Return the (x, y) coordinate for the center point of the cell that contains the specified text.  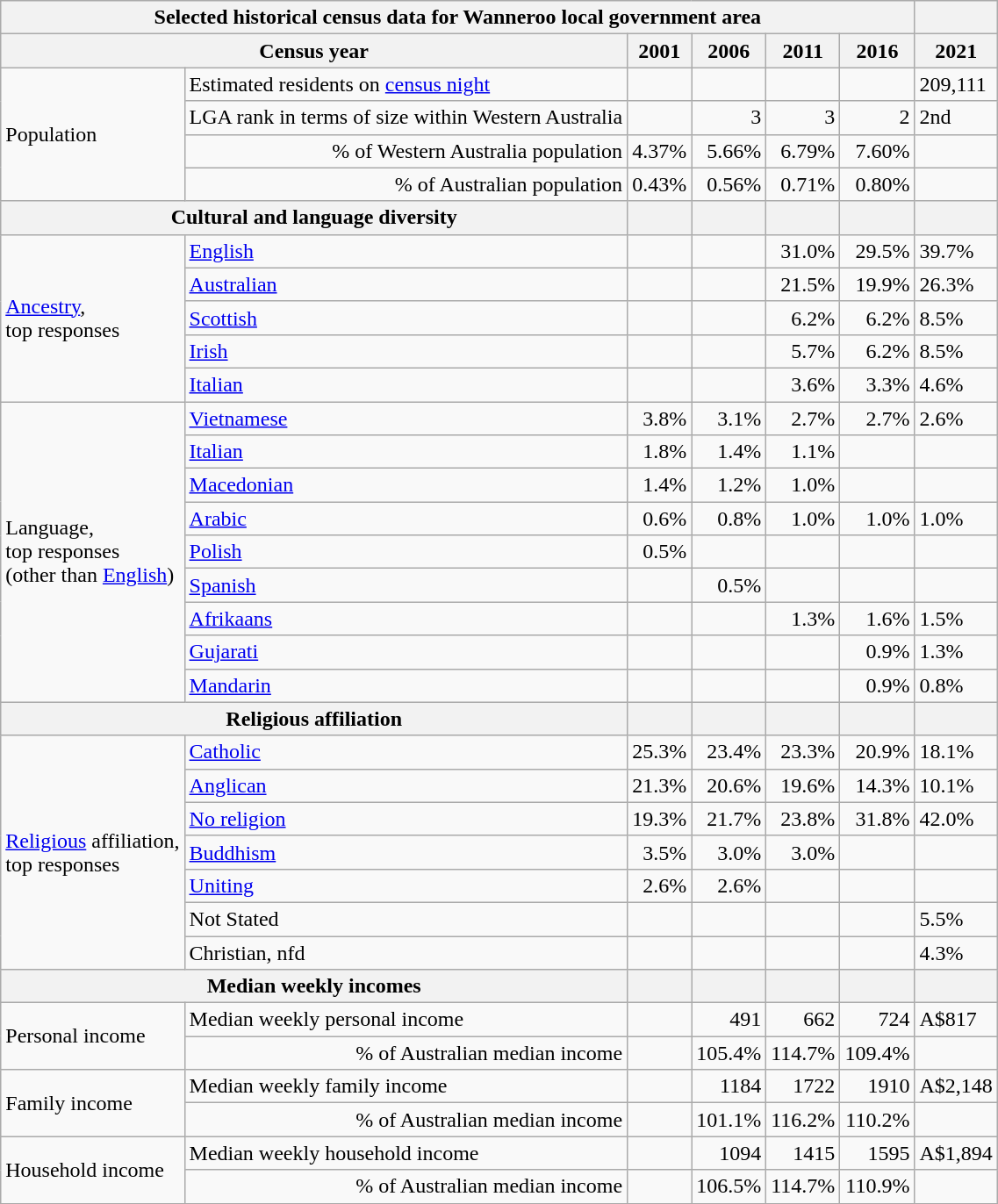
21.3% (660, 785)
Religious affiliation,top responses (93, 852)
Afrikaans (406, 619)
Irish (406, 351)
7.60% (878, 151)
3.3% (878, 384)
2016 (878, 51)
Ancestry,top responses (93, 318)
20.9% (878, 752)
3.1% (729, 419)
Family income (93, 1103)
5.7% (803, 351)
Household income (93, 1170)
10.1% (956, 785)
110.2% (878, 1120)
5.5% (956, 919)
Vietnamese (406, 419)
Spanish (406, 585)
Language,top responses(other than English) (93, 553)
Population (93, 134)
Not Stated (406, 919)
% of Australian population (406, 184)
4.6% (956, 384)
23.3% (803, 752)
Buddhism (406, 852)
Cultural and language diversity (314, 218)
116.2% (803, 1120)
1094 (729, 1153)
2nd (956, 118)
Median weekly incomes (314, 986)
3.8% (660, 419)
101.1% (729, 1120)
21.7% (729, 819)
1184 (729, 1086)
Median weekly household income (406, 1153)
Macedonian (406, 485)
A$817 (956, 1020)
19.9% (878, 284)
No religion (406, 819)
109.4% (878, 1053)
1722 (803, 1086)
3.6% (803, 384)
0.6% (660, 519)
2006 (729, 51)
Scottish (406, 318)
1595 (878, 1153)
42.0% (956, 819)
39.7% (956, 251)
20.6% (729, 785)
Estimated residents on census night (406, 84)
3.5% (660, 852)
English (406, 251)
26.3% (956, 284)
Arabic (406, 519)
Median weekly family income (406, 1086)
% of Western Australia population (406, 151)
A$2,148 (956, 1086)
18.1% (956, 752)
Australian (406, 284)
662 (803, 1020)
25.3% (660, 752)
4.3% (956, 952)
2 (878, 118)
14.3% (878, 785)
23.8% (803, 819)
29.5% (878, 251)
Gujarati (406, 652)
23.4% (729, 752)
1.2% (729, 485)
6.79% (803, 151)
Mandarin (406, 685)
0.43% (660, 184)
19.6% (803, 785)
491 (729, 1020)
110.9% (878, 1186)
Census year (314, 51)
1.1% (803, 452)
1.6% (878, 619)
Religious affiliation (314, 719)
209,111 (956, 84)
105.4% (729, 1053)
Uniting (406, 885)
LGA rank in terms of size within Western Australia (406, 118)
4.37% (660, 151)
Catholic (406, 752)
1.5% (956, 619)
2011 (803, 51)
106.5% (729, 1186)
2001 (660, 51)
31.8% (878, 819)
724 (878, 1020)
Selected historical census data for Wanneroo local government area (458, 18)
Median weekly personal income (406, 1020)
21.5% (803, 284)
0.71% (803, 184)
Polish (406, 552)
1415 (803, 1153)
Anglican (406, 785)
Personal income (93, 1036)
1.8% (660, 452)
5.66% (729, 151)
Christian, nfd (406, 952)
A$1,894 (956, 1153)
0.56% (729, 184)
1910 (878, 1086)
19.3% (660, 819)
0.80% (878, 184)
2021 (956, 51)
31.0% (803, 251)
